Determine the [X, Y] coordinate at the center of the cell enclosing the given text.  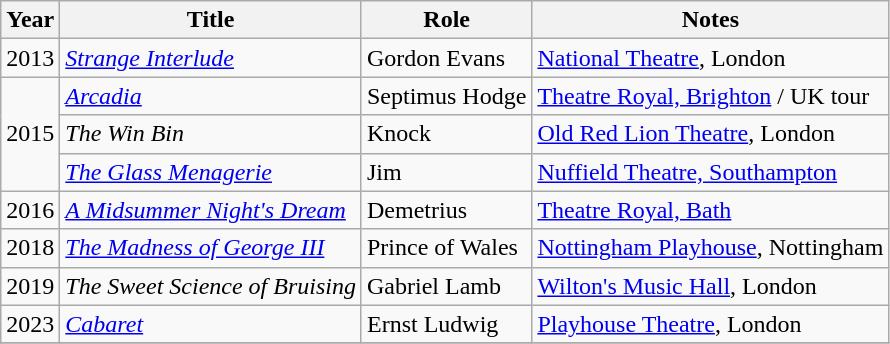
Septimus Hodge [446, 96]
2013 [30, 58]
The Win Bin [211, 134]
Role [446, 20]
Nuffield Theatre, Southampton [710, 172]
Cabaret [211, 324]
Wilton's Music Hall, London [710, 286]
2019 [30, 286]
Arcadia [211, 96]
Playhouse Theatre, London [710, 324]
National Theatre, London [710, 58]
2018 [30, 248]
Ernst Ludwig [446, 324]
Theatre Royal, Bath [710, 210]
A Midsummer Night's Dream [211, 210]
2015 [30, 134]
The Madness of George III [211, 248]
Gordon Evans [446, 58]
Gabriel Lamb [446, 286]
Prince of Wales [446, 248]
Theatre Royal, Brighton / UK tour [710, 96]
Year [30, 20]
2023 [30, 324]
Strange Interlude [211, 58]
2016 [30, 210]
Notes [710, 20]
The Sweet Science of Bruising [211, 286]
The Glass Menagerie [211, 172]
Demetrius [446, 210]
Knock [446, 134]
Old Red Lion Theatre, London [710, 134]
Nottingham Playhouse, Nottingham [710, 248]
Jim [446, 172]
Title [211, 20]
